Identify which cell holds the provided text, then report its [x, y] central coordinate. 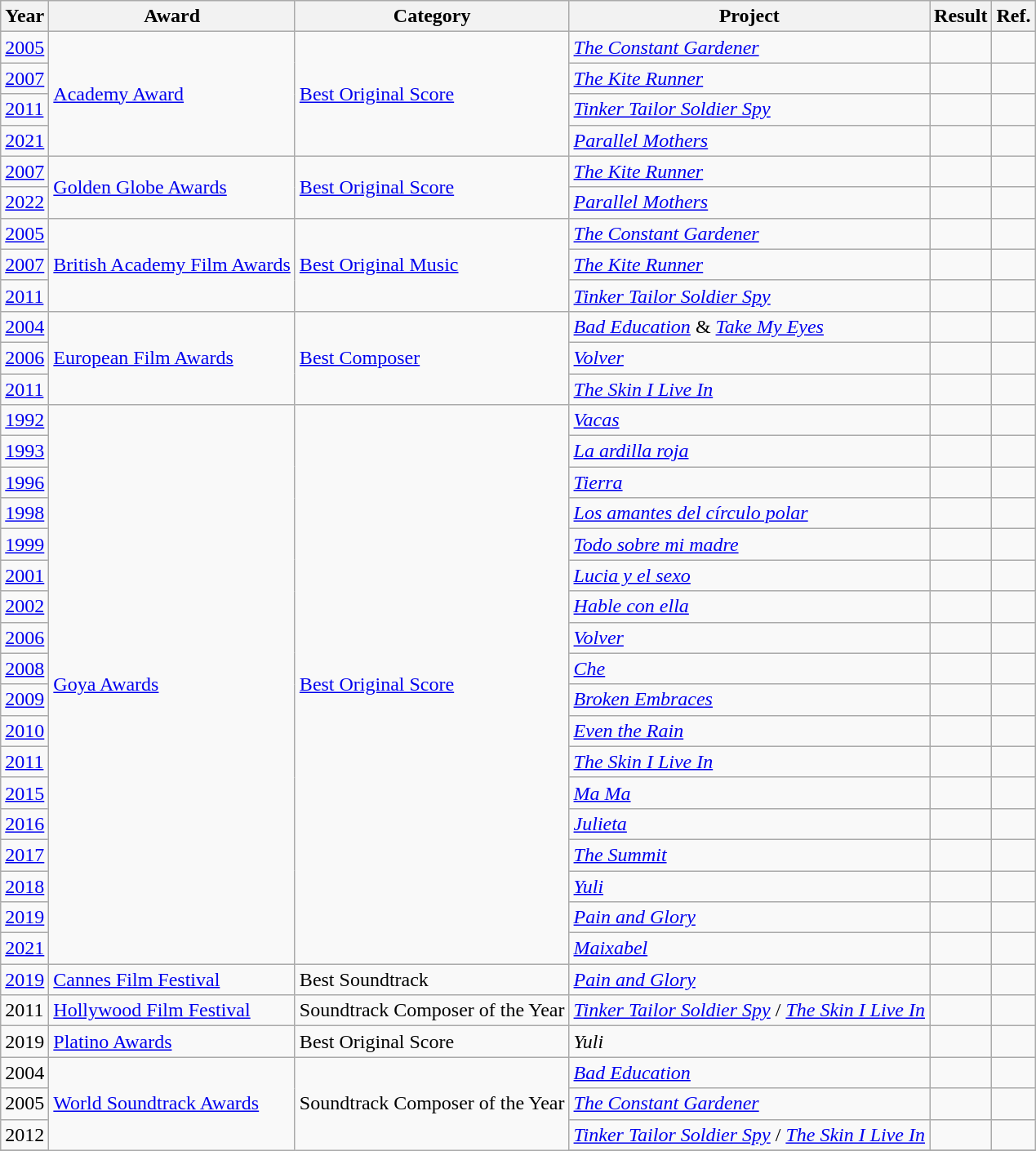
Result [961, 16]
Year [24, 16]
Goya Awards [172, 684]
1993 [24, 451]
World Soundtrack Awards [172, 1104]
2001 [24, 575]
2002 [24, 607]
Best Soundtrack [432, 980]
Ref. [1014, 16]
Cannes Film Festival [172, 980]
1999 [24, 544]
British Academy Film Awards [172, 264]
Ma Ma [749, 793]
2009 [24, 700]
2015 [24, 793]
Maixabel [749, 949]
Bad Education [749, 1073]
Hable con ella [749, 607]
Project [749, 16]
Platino Awards [172, 1042]
Vacas [749, 420]
Award [172, 16]
2016 [24, 824]
Lucia y el sexo [749, 575]
2018 [24, 886]
1996 [24, 482]
2017 [24, 855]
European Film Awards [172, 358]
2008 [24, 669]
Best Original Music [432, 264]
Julieta [749, 824]
Todo sobre mi madre [749, 544]
Los amantes del círculo polar [749, 513]
Bad Education & Take My Eyes [749, 327]
Academy Award [172, 94]
Broken Embraces [749, 700]
1992 [24, 420]
Category [432, 16]
1998 [24, 513]
Tierra [749, 482]
Hollywood Film Festival [172, 1011]
The Summit [749, 855]
La ardilla roja [749, 451]
2010 [24, 731]
Best Composer [432, 358]
2022 [24, 202]
2012 [24, 1135]
Even the Rain [749, 731]
Golden Globe Awards [172, 187]
Che [749, 669]
